Capture the cell that displays the provided text and extract its (X, Y) central coordinate. 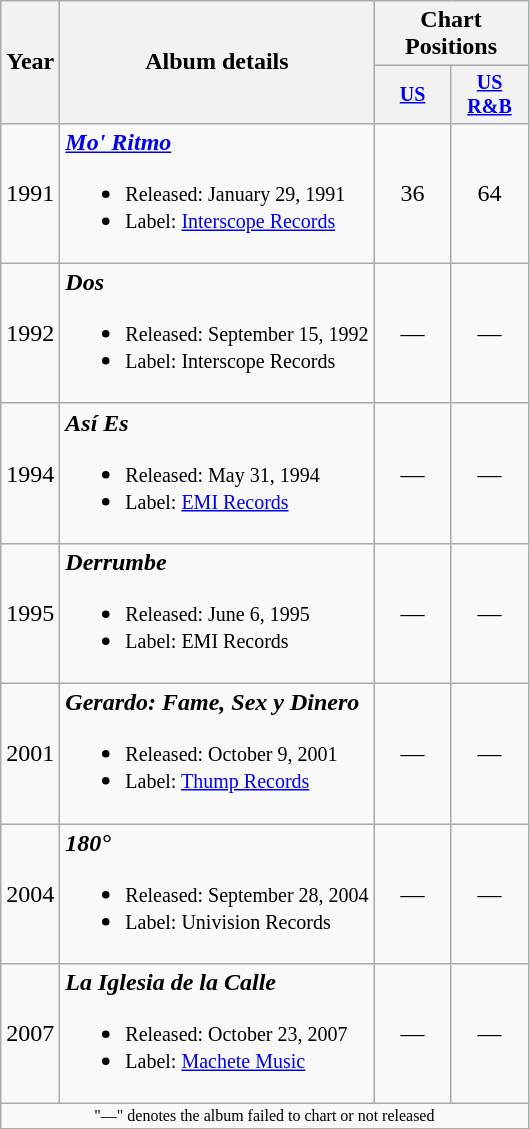
2001 (30, 754)
Así EsReleased: May 31, 1994Label: EMI Records (217, 473)
Year (30, 62)
DerrumbeReleased: June 6, 1995Label: EMI Records (217, 613)
1995 (30, 613)
1994 (30, 473)
Gerardo: Fame, Sex y DineroReleased: October 9, 2001Label: Thump Records (217, 754)
La Iglesia de la CalleReleased: October 23, 2007Label: Machete Music (217, 1034)
US (412, 94)
2007 (30, 1034)
36 (412, 193)
DosReleased: September 15, 1992Label: Interscope Records (217, 333)
180°Released: September 28, 2004Label: Univision Records (217, 894)
"—" denotes the album failed to chart or not released (264, 1116)
Chart Positions (451, 34)
USR&B (490, 94)
2004 (30, 894)
1991 (30, 193)
Mo' RitmoReleased: January 29, 1991Label: Interscope Records (217, 193)
1992 (30, 333)
64 (490, 193)
Album details (217, 62)
